Scan for the cell matching the given text and deliver its (X, Y) coordinate at center. 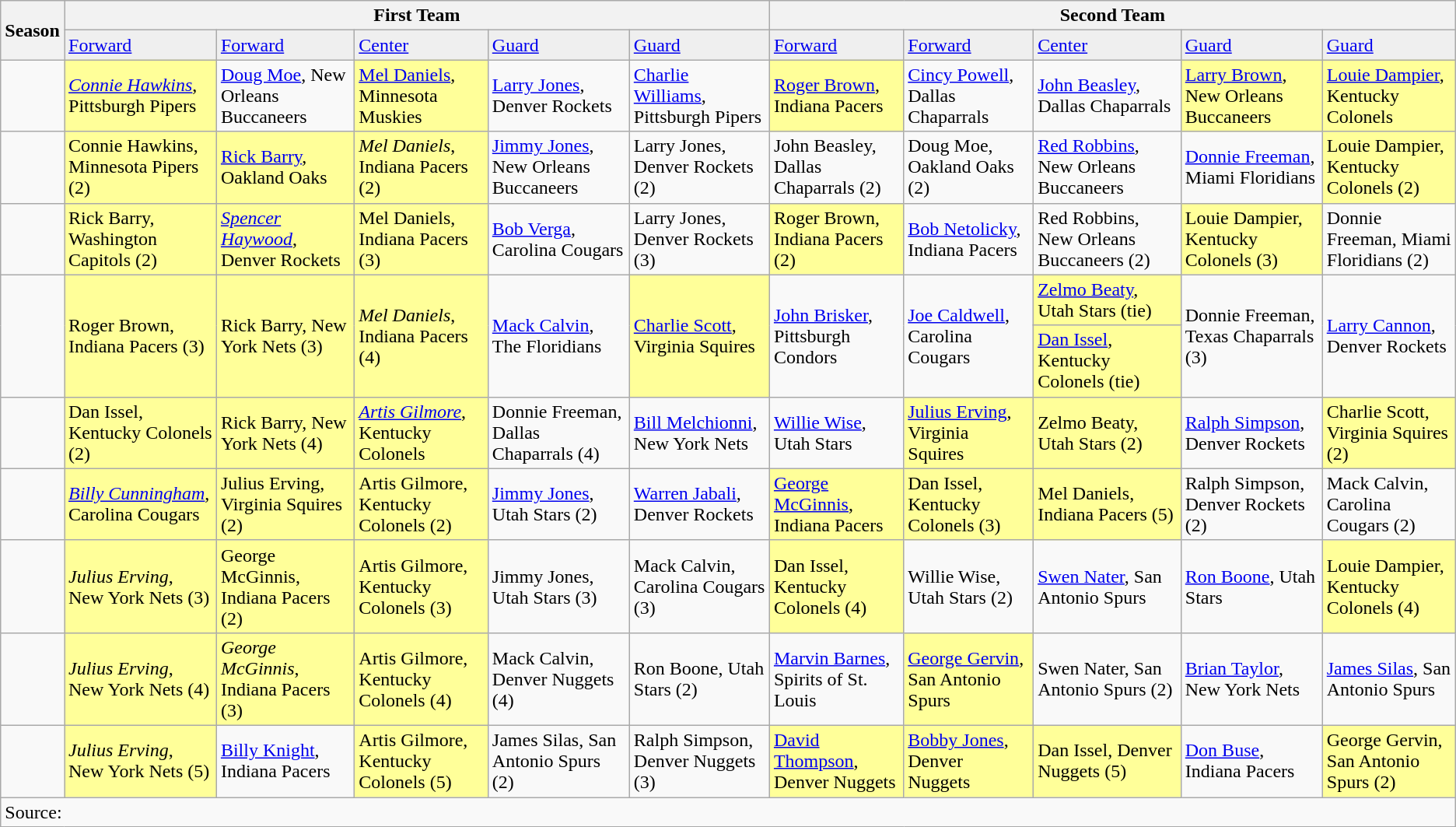
Artis Gilmore, Kentucky Colonels (5) (422, 761)
John Brisker, Pittsburgh Condors (836, 336)
Billy Knight, Indiana Pacers (285, 761)
Larry Cannon, Denver Rockets (1389, 336)
Bob Netolicky, Indiana Pacers (969, 239)
Dan Issel, Kentucky Colonels (tie) (1108, 361)
Larry Jones, Denver Rockets (2) (699, 167)
Charlie Scott, Virginia Squires (2) (1389, 433)
George Gervin, San Antonio Spurs (2) (1389, 761)
Roger Brown, Indiana Pacers (3) (140, 336)
Mel Daniels, Minnesota Muskies (422, 96)
Jimmy Jones, Utah Stars (3) (558, 587)
Mack Calvin, Carolina Cougars (2) (1389, 504)
Red Robbins, New Orleans Buccaneers (1108, 167)
Second Team (1112, 16)
Jimmy Jones, New Orleans Buccaneers (558, 167)
Dan Issel, Kentucky Colonels (3) (969, 504)
Source: (728, 811)
George McGinnis, Indiana Pacers (3) (285, 678)
Mel Daniels, Indiana Pacers (4) (422, 336)
Louie Dampier, Kentucky Colonels (4) (1389, 587)
Larry Jones, Denver Rockets (558, 96)
Connie Hawkins, Pittsburgh Pipers (140, 96)
Jimmy Jones, Utah Stars (2) (558, 504)
Zelmo Beaty, Utah Stars (2) (1108, 433)
Artis Gilmore, Kentucky Colonels (4) (422, 678)
Julius Erving, Virginia Squires (969, 433)
James Silas, San Antonio Spurs (1389, 678)
Mel Daniels, Indiana Pacers (2) (422, 167)
Julius Erving, New York Nets (5) (140, 761)
Ralph Simpson, Denver Rockets (2) (1251, 504)
Bob Verga, Carolina Cougars (558, 239)
Mack Calvin, The Floridians (558, 336)
Charlie Scott, Virginia Squires (699, 336)
John Beasley, Dallas Chaparrals (1108, 96)
Swen Nater, San Antonio Spurs (1108, 587)
Joe Caldwell, Carolina Cougars (969, 336)
George Gervin, San Antonio Spurs (969, 678)
Bill Melchionni, New York Nets (699, 433)
Marvin Barnes, Spirits of St. Louis (836, 678)
John Beasley, Dallas Chaparrals (2) (836, 167)
First Team (417, 16)
Julius Erving, New York Nets (4) (140, 678)
Swen Nater, San Antonio Spurs (2) (1108, 678)
Spencer Haywood, Denver Rockets (285, 239)
Cincy Powell, Dallas Chaparrals (969, 96)
Louie Dampier, Kentucky Colonels (2) (1389, 167)
Dan Issel, Kentucky Colonels (2) (140, 433)
Charlie Williams, Pittsburgh Pipers (699, 96)
Roger Brown, Indiana Pacers (2) (836, 239)
Doug Moe, Oakland Oaks (2) (969, 167)
Artis Gilmore, Kentucky Colonels (2) (422, 504)
Billy Cunningham, Carolina Cougars (140, 504)
Julius Erving, Virginia Squires (2) (285, 504)
Dan Issel, Denver Nuggets (5) (1108, 761)
Ron Boone, Utah Stars (2) (699, 678)
Dan Issel, Kentucky Colonels (4) (836, 587)
Mack Calvin, Denver Nuggets (4) (558, 678)
Donnie Freeman, Miami Floridians (2) (1389, 239)
Zelmo Beaty, Utah Stars (tie) (1108, 300)
Ron Boone, Utah Stars (1251, 587)
Connie Hawkins, Minnesota Pipers (2) (140, 167)
Julius Erving, New York Nets (3) (140, 587)
Rick Barry, Oakland Oaks (285, 167)
Warren Jabali, Denver Rockets (699, 504)
Donnie Freeman, Dallas Chaparrals (4) (558, 433)
Larry Jones, Denver Rockets (3) (699, 239)
Mel Daniels, Indiana Pacers (3) (422, 239)
Larry Brown, New Orleans Buccaneers (1251, 96)
George McGinnis, Indiana Pacers (836, 504)
James Silas, San Antonio Spurs (2) (558, 761)
Louie Dampier, Kentucky Colonels (1389, 96)
Mack Calvin, Carolina Cougars (3) (699, 587)
Willie Wise, Utah Stars (836, 433)
Season (33, 30)
Artis Gilmore, Kentucky Colonels (3) (422, 587)
Louie Dampier, Kentucky Colonels (3) (1251, 239)
Willie Wise, Utah Stars (2) (969, 587)
Donnie Freeman, Texas Chaparrals (3) (1251, 336)
Donnie Freeman, Miami Floridians (1251, 167)
Rick Barry, New York Nets (4) (285, 433)
Brian Taylor, New York Nets (1251, 678)
Roger Brown, Indiana Pacers (836, 96)
Rick Barry, Washington Capitols (2) (140, 239)
Doug Moe, New Orleans Buccaneers (285, 96)
Ralph Simpson, Denver Rockets (1251, 433)
Bobby Jones, Denver Nuggets (969, 761)
Red Robbins, New Orleans Buccaneers (2) (1108, 239)
Rick Barry, New York Nets (3) (285, 336)
Artis Gilmore, Kentucky Colonels (422, 433)
David Thompson, Denver Nuggets (836, 761)
George McGinnis, Indiana Pacers (2) (285, 587)
Mel Daniels, Indiana Pacers (5) (1108, 504)
Don Buse, Indiana Pacers (1251, 761)
Ralph Simpson, Denver Nuggets (3) (699, 761)
